Return the (x, y) coordinate for the center point of the cell that contains the specified text.  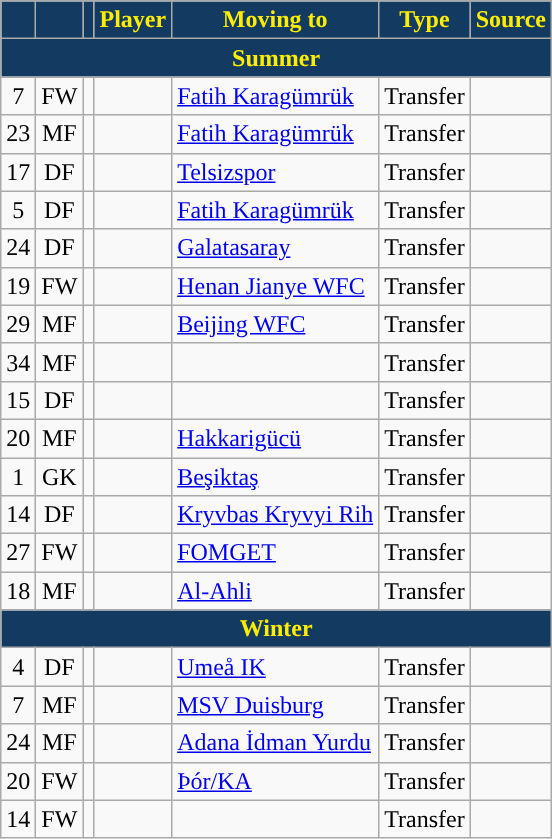
29 (18, 324)
17 (18, 172)
Al-Ahli (276, 591)
Adana İdman Yurdu (276, 743)
5 (18, 210)
MSV Duisburg (276, 705)
Telsizspor (276, 172)
Beijing WFC (276, 324)
Player (133, 20)
Summer (276, 58)
Umeå IK (276, 667)
GK (60, 477)
Moving to (276, 20)
Beşiktaş (276, 477)
18 (18, 591)
Source (510, 20)
19 (18, 286)
27 (18, 553)
4 (18, 667)
23 (18, 134)
Winter (276, 629)
Type (425, 20)
Henan Jianye WFC (276, 286)
15 (18, 400)
1 (18, 477)
Kryvbas Kryvyi Rih (276, 515)
Hakkarigücü (276, 438)
Galatasaray (276, 248)
34 (18, 362)
Þór/KA (276, 781)
FOMGET (276, 553)
